Provide the [x, y] coordinate of the cell's center where the given text is located.  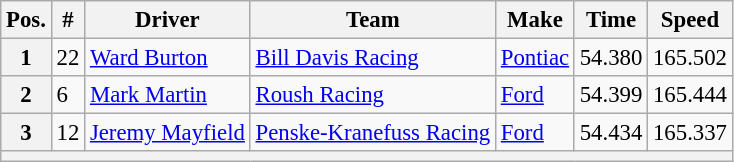
Time [610, 20]
22 [68, 58]
Pontiac [534, 58]
3 [26, 133]
Roush Racing [372, 95]
# [68, 20]
54.380 [610, 58]
54.434 [610, 133]
Speed [690, 20]
Penske-Kranefuss Racing [372, 133]
Ward Burton [168, 58]
6 [68, 95]
Pos. [26, 20]
165.444 [690, 95]
Bill Davis Racing [372, 58]
12 [68, 133]
2 [26, 95]
165.502 [690, 58]
1 [26, 58]
Make [534, 20]
Team [372, 20]
Jeremy Mayfield [168, 133]
Mark Martin [168, 95]
54.399 [610, 95]
165.337 [690, 133]
Driver [168, 20]
